Pinpoint the cell where the given text exists, returning its (x, y) midpoint coordinate. 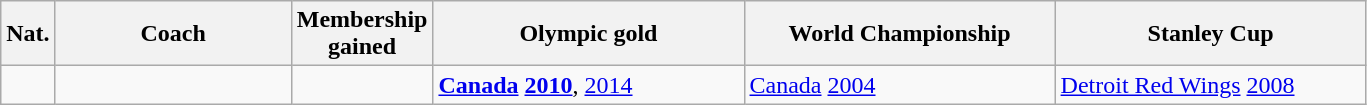
Stanley Cup (1210, 34)
Canada 2010, 2014 (588, 85)
Nat. (28, 34)
World Championship (900, 34)
Coach (173, 34)
Membershipgained (362, 34)
Detroit Red Wings 2008 (1210, 85)
Canada 2004 (900, 85)
Olympic gold (588, 34)
